Detect which cell encompasses the target text, then output its [X, Y] center coordinate. 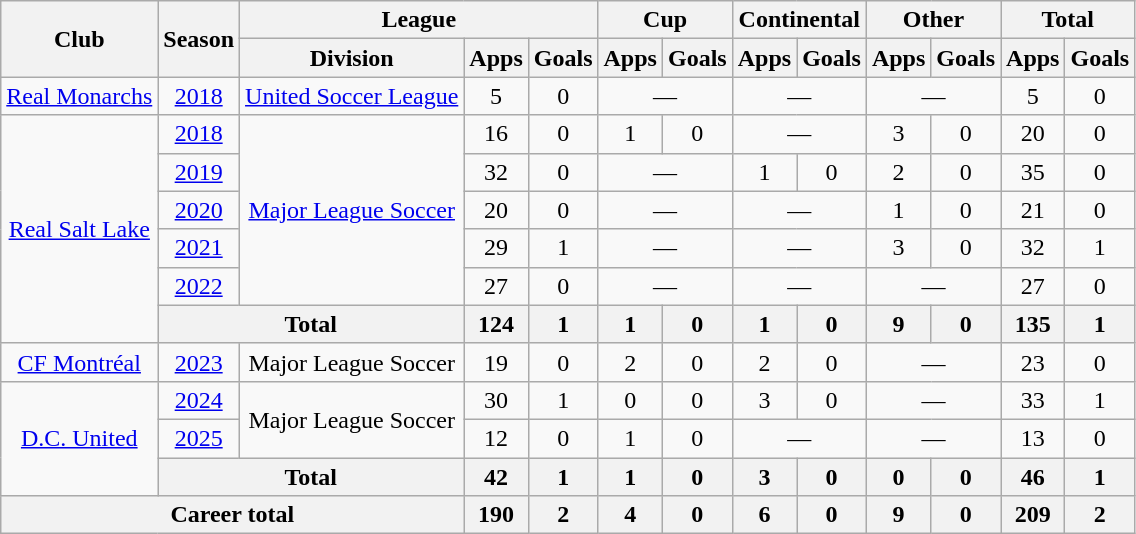
30 [496, 400]
209 [1033, 515]
23 [1033, 362]
135 [1033, 324]
2021 [199, 248]
2019 [199, 172]
Season [199, 39]
Cup [665, 20]
6 [764, 515]
4 [630, 515]
Other [933, 20]
29 [496, 248]
33 [1033, 400]
21 [1033, 210]
Career total [232, 515]
Club [80, 39]
2023 [199, 362]
Division [352, 58]
35 [1033, 172]
124 [496, 324]
19 [496, 362]
12 [496, 438]
2024 [199, 400]
190 [496, 515]
Real Salt Lake [80, 229]
CF Montréal [80, 362]
16 [496, 134]
D.C. United [80, 438]
42 [496, 477]
2022 [199, 286]
2025 [199, 438]
46 [1033, 477]
United Soccer League [352, 96]
Real Monarchs [80, 96]
League [419, 20]
Continental [799, 20]
13 [1033, 438]
2020 [199, 210]
